Return (X, Y) of the center of cell containing provided text 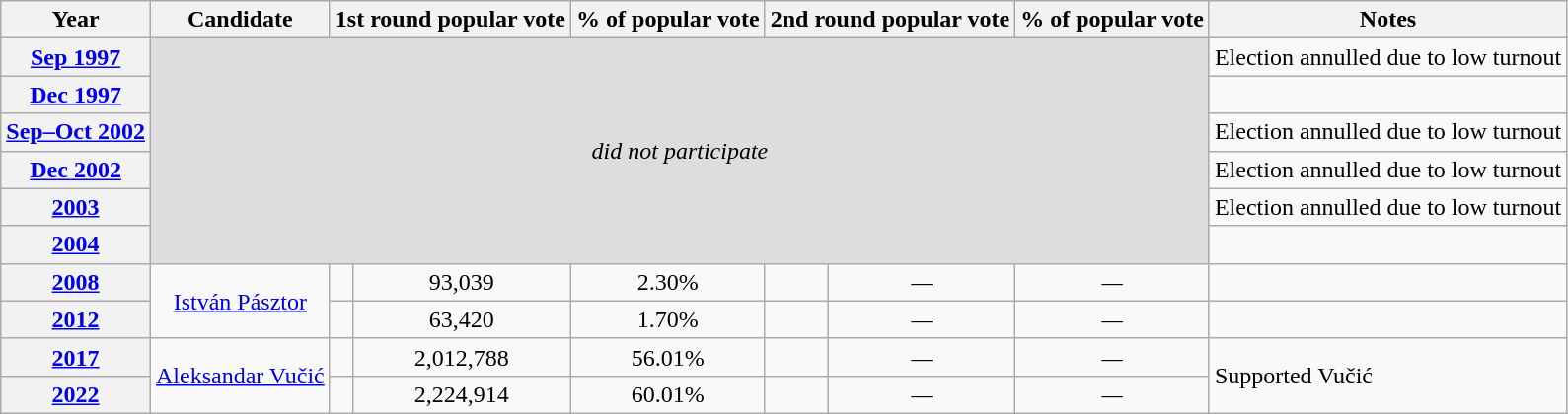
Notes (1387, 20)
2,012,788 (462, 357)
2017 (76, 357)
Sep–Oct 2002 (76, 132)
2.30% (669, 282)
Aleksandar Vučić (240, 376)
did not participate (679, 151)
56.01% (669, 357)
1st round popular vote (450, 20)
Dec 2002 (76, 170)
Year (76, 20)
93,039 (462, 282)
2022 (76, 394)
2,224,914 (462, 394)
63,420 (462, 319)
2003 (76, 207)
Sep 1997 (76, 57)
1.70% (669, 319)
Candidate (240, 20)
2004 (76, 244)
2nd round popular vote (890, 20)
István Pásztor (240, 301)
60.01% (669, 394)
Supported Vučić (1387, 376)
2012 (76, 319)
2008 (76, 282)
Dec 1997 (76, 95)
